Identify which cell holds the provided text, then report its (x, y) central coordinate. 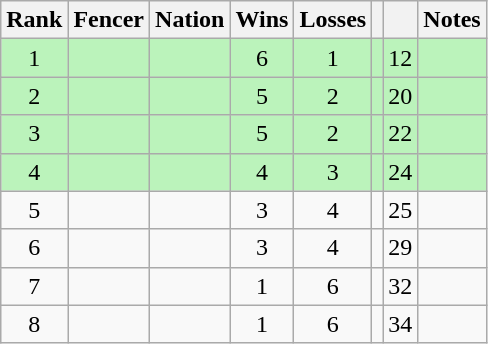
34 (400, 324)
25 (400, 210)
8 (34, 324)
24 (400, 172)
Wins (262, 20)
29 (400, 248)
Nation (190, 20)
Losses (333, 20)
Fencer (109, 20)
20 (400, 96)
22 (400, 134)
32 (400, 286)
12 (400, 58)
Rank (34, 20)
7 (34, 286)
Notes (452, 20)
